Determine the (X, Y) coordinate at the center of the cell enclosing the given text.  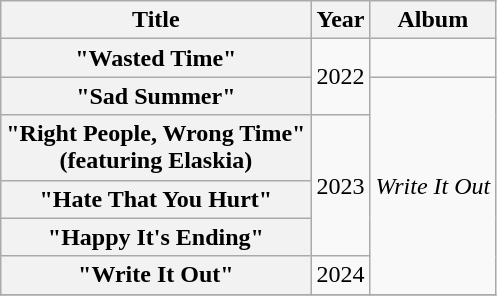
Title (156, 20)
2023 (340, 186)
Year (340, 20)
2024 (340, 275)
Album (433, 20)
"Happy It's Ending" (156, 237)
"Sad Summer" (156, 96)
"Hate That You Hurt" (156, 199)
2022 (340, 77)
"Wasted Time" (156, 58)
"Write It Out" (156, 275)
Write It Out (433, 186)
"Right People, Wrong Time"(featuring Elaskia) (156, 148)
